Extract the (x, y) coordinate from the center of the cell holding the provided text.  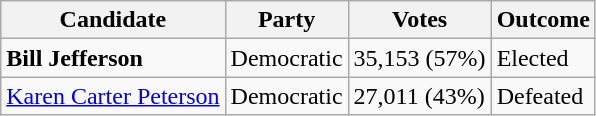
Karen Carter Peterson (113, 96)
Defeated (543, 96)
35,153 (57%) (420, 58)
Votes (420, 20)
Party (286, 20)
Candidate (113, 20)
27,011 (43%) (420, 96)
Outcome (543, 20)
Bill Jefferson (113, 58)
Elected (543, 58)
